From the cell containing the given text, extract its center point as (x, y) coordinate. 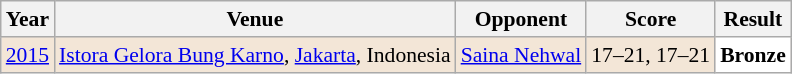
2015 (28, 55)
Venue (255, 19)
Bronze (753, 55)
17–21, 17–21 (650, 55)
Year (28, 19)
Saina Nehwal (522, 55)
Opponent (522, 19)
Score (650, 19)
Result (753, 19)
Istora Gelora Bung Karno, Jakarta, Indonesia (255, 55)
